Search for the cell housing the specified text and yield its (X, Y) center coordinate. 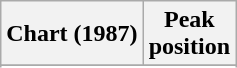
Peak position (189, 34)
Chart (1987) (72, 34)
